Provide the (X, Y) coordinate of the cell's center where the given text is located.  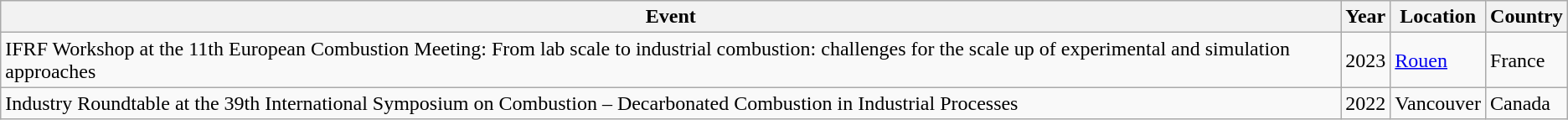
Country (1527, 17)
Year (1365, 17)
Industry Roundtable at the 39th International Symposium on Combustion – Decarbonated Combustion in Industrial Processes (671, 103)
Canada (1527, 103)
France (1527, 60)
Location (1438, 17)
2022 (1365, 103)
Vancouver (1438, 103)
2023 (1365, 60)
Rouen (1438, 60)
Event (671, 17)
